For the text-containing cell, return its midpoint in (x, y) coordinate format. 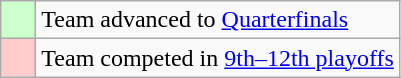
Team competed in 9th–12th playoffs (218, 58)
Team advanced to Quarterfinals (218, 20)
